From the cell containing the given text, extract its center point as [X, Y] coordinate. 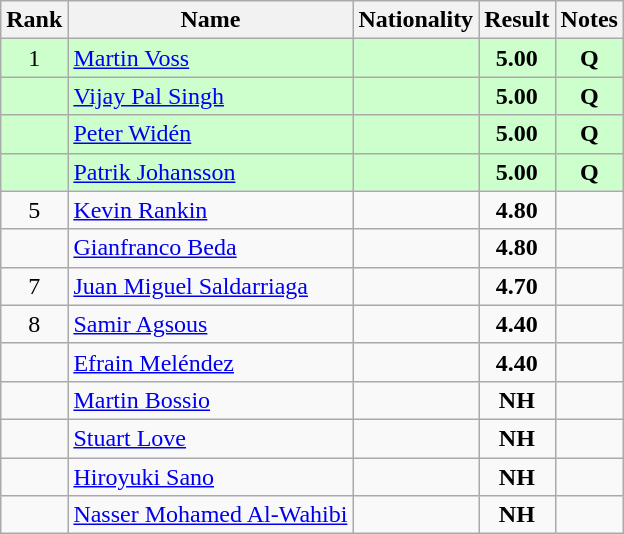
Hiroyuki Sano [210, 477]
8 [34, 324]
Efrain Meléndez [210, 362]
Name [210, 20]
Juan Miguel Saldarriaga [210, 286]
Peter Widén [210, 134]
Patrik Johansson [210, 172]
Kevin Rankin [210, 210]
Result [517, 20]
Notes [589, 20]
Gianfranco Beda [210, 248]
Martin Bossio [210, 400]
4.70 [517, 286]
Martin Voss [210, 58]
Nasser Mohamed Al-Wahibi [210, 515]
5 [34, 210]
Stuart Love [210, 438]
Rank [34, 20]
Vijay Pal Singh [210, 96]
7 [34, 286]
Samir Agsous [210, 324]
Nationality [416, 20]
1 [34, 58]
